Search for the cell housing the specified text and yield its (X, Y) center coordinate. 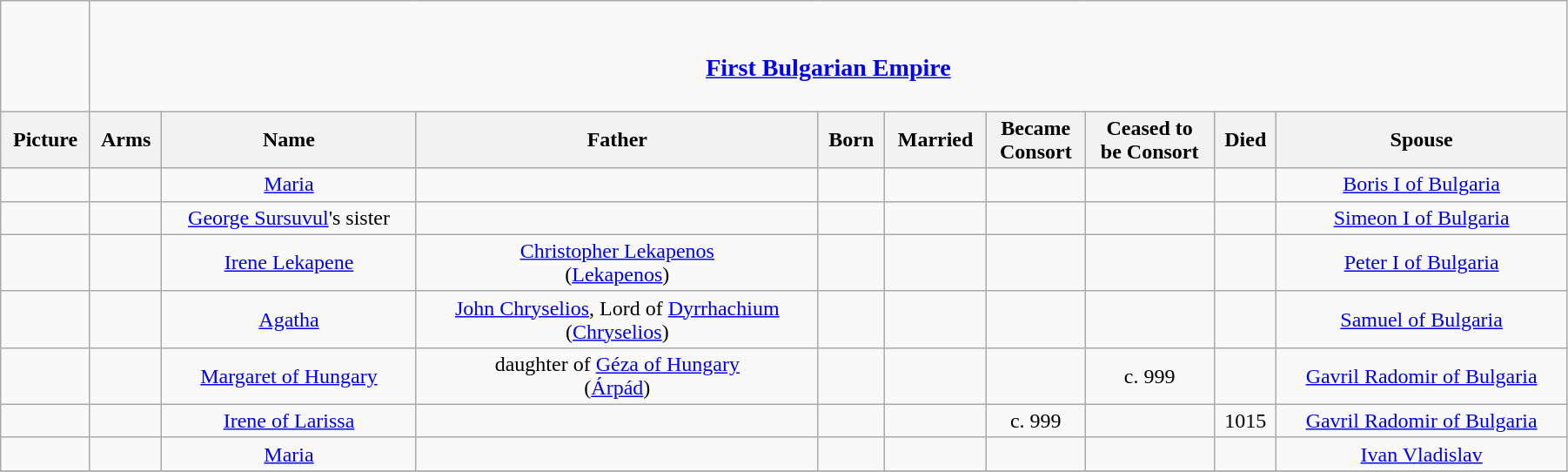
Boris I of Bulgaria (1422, 185)
Died (1246, 139)
Ivan Vladislav (1422, 454)
Spouse (1422, 139)
Irene of Larissa (289, 421)
John Chryselios, Lord of Dyrrhachium(Chryselios) (617, 319)
Arms (125, 139)
1015 (1246, 421)
Name (289, 139)
Christopher Lekapenos(Lekapenos) (617, 263)
Ceased tobe Consort (1150, 139)
Picture (45, 139)
Agatha (289, 319)
Peter I of Bulgaria (1422, 263)
First Bulgarian Empire (828, 56)
Simeon I of Bulgaria (1422, 218)
Irene Lekapene (289, 263)
George Sursuvul's sister (289, 218)
BecameConsort (1035, 139)
Father (617, 139)
Samuel of Bulgaria (1422, 319)
daughter of Géza of Hungary(Árpád) (617, 376)
Margaret of Hungary (289, 376)
Married (935, 139)
Born (851, 139)
